Provide the [X, Y] coordinate of the cell's center where the given text is located.  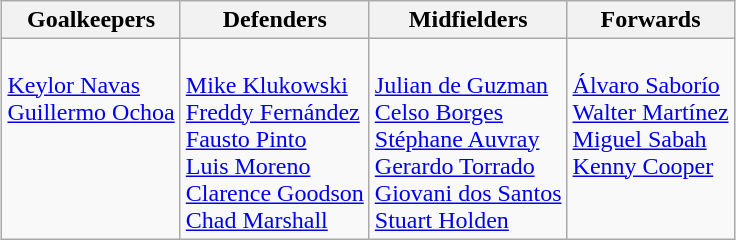
Forwards [650, 20]
Julian de Guzman Celso Borges Stéphane Auvray Gerardo Torrado Giovani dos Santos Stuart Holden [468, 139]
Mike Klukowski Freddy Fernández Fausto Pinto Luis Moreno Clarence Goodson Chad Marshall [274, 139]
Midfielders [468, 20]
Álvaro Saborío Walter Martínez Miguel Sabah Kenny Cooper [650, 139]
Defenders [274, 20]
Goalkeepers [91, 20]
Keylor Navas Guillermo Ochoa [91, 139]
